Return the (x, y) coordinate for the center point of the cell that contains the specified text.  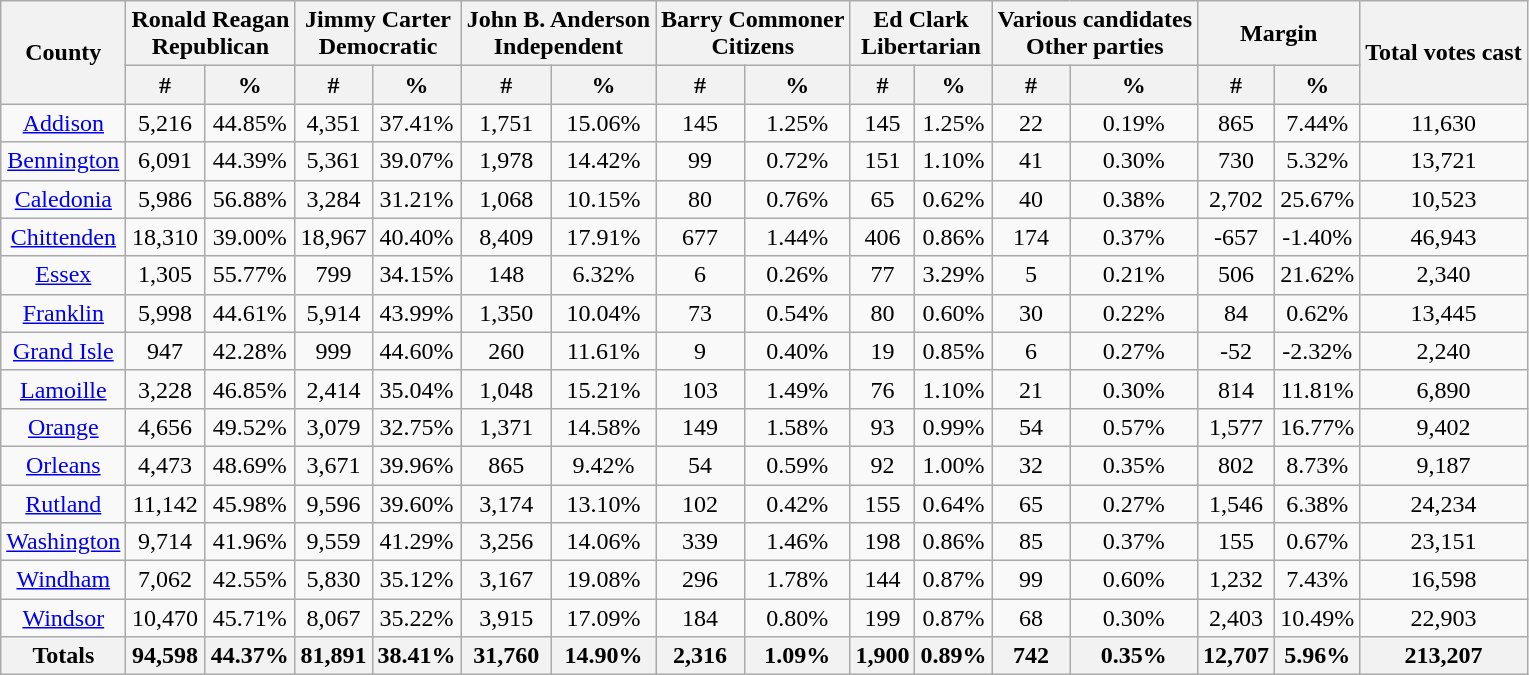
11.61% (603, 351)
44.61% (250, 313)
38.41% (416, 656)
13,445 (1444, 313)
5,361 (334, 161)
0.42% (798, 503)
County (64, 52)
Totals (64, 656)
41 (1031, 161)
Washington (64, 542)
56.88% (250, 199)
799 (334, 275)
4,351 (334, 123)
22 (1031, 123)
9 (700, 351)
Windham (64, 580)
296 (700, 580)
3,174 (506, 503)
Grand Isle (64, 351)
Lamoille (64, 389)
42.55% (250, 580)
0.57% (1134, 427)
339 (700, 542)
18,310 (165, 237)
6,091 (165, 161)
Jimmy CarterDemocratic (378, 34)
7,062 (165, 580)
7.43% (1318, 580)
14.90% (603, 656)
1.78% (798, 580)
John B. AndersonIndependent (558, 34)
30 (1031, 313)
6,890 (1444, 389)
5,830 (334, 580)
1.00% (954, 465)
1,577 (1236, 427)
Various candidatesOther parties (1095, 34)
Addison (64, 123)
11,630 (1444, 123)
32 (1031, 465)
213,207 (1444, 656)
742 (1031, 656)
199 (882, 618)
6.32% (603, 275)
1,900 (882, 656)
1,371 (506, 427)
39.96% (416, 465)
0.64% (954, 503)
15.06% (603, 123)
93 (882, 427)
5 (1031, 275)
0.26% (798, 275)
15.21% (603, 389)
17.91% (603, 237)
3,915 (506, 618)
174 (1031, 237)
5,914 (334, 313)
13.10% (603, 503)
19.08% (603, 580)
68 (1031, 618)
802 (1236, 465)
0.85% (954, 351)
8,409 (506, 237)
13,721 (1444, 161)
21.62% (1318, 275)
10.04% (603, 313)
506 (1236, 275)
Orange (64, 427)
406 (882, 237)
8,067 (334, 618)
48.69% (250, 465)
2,340 (1444, 275)
Franklin (64, 313)
10.49% (1318, 618)
Orleans (64, 465)
85 (1031, 542)
3.29% (954, 275)
77 (882, 275)
35.22% (416, 618)
23,151 (1444, 542)
0.67% (1318, 542)
151 (882, 161)
35.12% (416, 580)
37.41% (416, 123)
39.07% (416, 161)
31.21% (416, 199)
Rutland (64, 503)
Margin (1279, 34)
730 (1236, 161)
149 (700, 427)
1.09% (798, 656)
1,232 (1236, 580)
-2.32% (1318, 351)
3,256 (506, 542)
9,596 (334, 503)
44.39% (250, 161)
8.73% (1318, 465)
184 (700, 618)
103 (700, 389)
11.81% (1318, 389)
Chittenden (64, 237)
44.60% (416, 351)
3,228 (165, 389)
35.04% (416, 389)
Ronald ReaganRepublican (210, 34)
2,702 (1236, 199)
14.06% (603, 542)
1.49% (798, 389)
55.77% (250, 275)
1,048 (506, 389)
44.37% (250, 656)
46,943 (1444, 237)
Caledonia (64, 199)
0.19% (1134, 123)
2,414 (334, 389)
34.15% (416, 275)
16,598 (1444, 580)
198 (882, 542)
44.85% (250, 123)
1.44% (798, 237)
-657 (1236, 237)
11,142 (165, 503)
2,403 (1236, 618)
42.28% (250, 351)
39.60% (416, 503)
0.76% (798, 199)
Essex (64, 275)
0.59% (798, 465)
0.80% (798, 618)
5.96% (1318, 656)
5.32% (1318, 161)
25.67% (1318, 199)
144 (882, 580)
Windsor (64, 618)
0.38% (1134, 199)
9,559 (334, 542)
3,167 (506, 580)
21 (1031, 389)
73 (700, 313)
148 (506, 275)
10,470 (165, 618)
81,891 (334, 656)
5,998 (165, 313)
1,978 (506, 161)
0.22% (1134, 313)
260 (506, 351)
10,523 (1444, 199)
-52 (1236, 351)
16.77% (1318, 427)
43.99% (416, 313)
40 (1031, 199)
49.52% (250, 427)
3,671 (334, 465)
14.42% (603, 161)
46.85% (250, 389)
Ed ClarkLibertarian (921, 34)
32.75% (416, 427)
1.46% (798, 542)
22,903 (1444, 618)
41.29% (416, 542)
Bennington (64, 161)
40.40% (416, 237)
1,751 (506, 123)
19 (882, 351)
2,240 (1444, 351)
3,284 (334, 199)
0.72% (798, 161)
31,760 (506, 656)
677 (700, 237)
84 (1236, 313)
2,316 (700, 656)
12,707 (1236, 656)
Barry CommonerCitizens (753, 34)
94,598 (165, 656)
92 (882, 465)
4,656 (165, 427)
0.99% (954, 427)
45.71% (250, 618)
-1.40% (1318, 237)
14.58% (603, 427)
24,234 (1444, 503)
1,350 (506, 313)
Total votes cast (1444, 52)
5,216 (165, 123)
41.96% (250, 542)
3,079 (334, 427)
7.44% (1318, 123)
9.42% (603, 465)
0.40% (798, 351)
1,305 (165, 275)
9,714 (165, 542)
5,986 (165, 199)
1,068 (506, 199)
947 (165, 351)
814 (1236, 389)
0.89% (954, 656)
102 (700, 503)
1,546 (1236, 503)
0.54% (798, 313)
4,473 (165, 465)
0.21% (1134, 275)
17.09% (603, 618)
45.98% (250, 503)
999 (334, 351)
39.00% (250, 237)
76 (882, 389)
1.58% (798, 427)
10.15% (603, 199)
9,402 (1444, 427)
6.38% (1318, 503)
18,967 (334, 237)
9,187 (1444, 465)
